For the text-containing cell, return its midpoint in (X, Y) coordinate format. 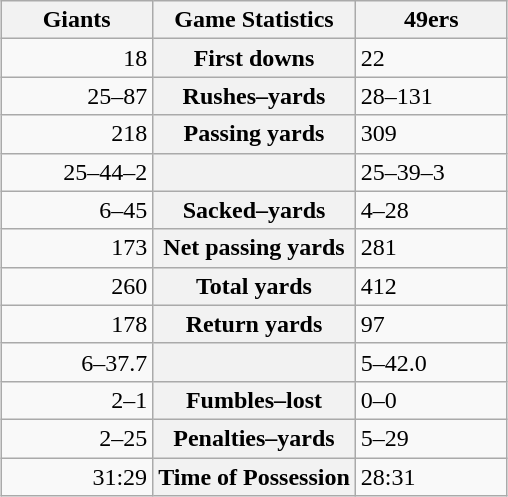
5–29 (431, 438)
178 (77, 324)
49ers (431, 20)
2–1 (77, 400)
0–0 (431, 400)
18 (77, 58)
Game Statistics (254, 20)
25–44–2 (77, 172)
6–45 (77, 210)
260 (77, 286)
412 (431, 286)
First downs (254, 58)
Return yards (254, 324)
97 (431, 324)
Net passing yards (254, 248)
22 (431, 58)
Time of Possession (254, 477)
5–42.0 (431, 362)
281 (431, 248)
Passing yards (254, 134)
28:31 (431, 477)
31:29 (77, 477)
Penalties–yards (254, 438)
Total yards (254, 286)
25–39–3 (431, 172)
Rushes–yards (254, 96)
Fumbles–lost (254, 400)
4–28 (431, 210)
Giants (77, 20)
173 (77, 248)
Sacked–yards (254, 210)
25–87 (77, 96)
2–25 (77, 438)
6–37.7 (77, 362)
28–131 (431, 96)
309 (431, 134)
218 (77, 134)
